Locate the cell with the specified text and output its (x, y) center coordinate. 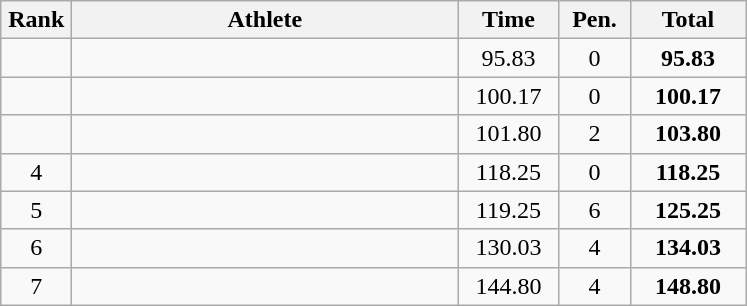
119.25 (508, 210)
7 (36, 286)
148.80 (688, 286)
130.03 (508, 248)
Time (508, 20)
Rank (36, 20)
134.03 (688, 248)
103.80 (688, 134)
2 (594, 134)
Athlete (265, 20)
101.80 (508, 134)
Pen. (594, 20)
Total (688, 20)
144.80 (508, 286)
125.25 (688, 210)
5 (36, 210)
